Find where the given text appears and provide that cell's center as [x, y] coordinate. 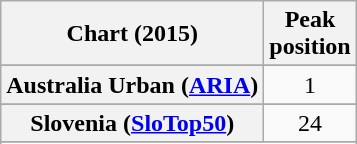
Peakposition [310, 34]
Chart (2015) [132, 34]
1 [310, 85]
Slovenia (SloTop50) [132, 123]
Australia Urban (ARIA) [132, 85]
24 [310, 123]
